For the text-containing cell, return its midpoint in [X, Y] coordinate format. 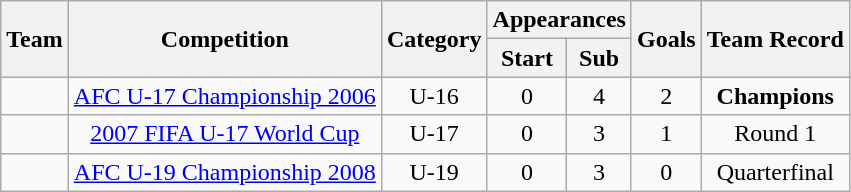
2007 FIFA U-17 World Cup [224, 134]
Goals [666, 39]
Champions [775, 96]
Competition [224, 39]
2 [666, 96]
U-16 [434, 96]
Round 1 [775, 134]
Sub [600, 58]
1 [666, 134]
U-17 [434, 134]
AFC U-19 Championship 2008 [224, 172]
Team [35, 39]
Quarterfinal [775, 172]
Category [434, 39]
AFC U-17 Championship 2006 [224, 96]
U-19 [434, 172]
Team Record [775, 39]
Appearances [559, 20]
Start [527, 58]
4 [600, 96]
